Extract the (x, y) coordinate from the center of the cell holding the provided text.  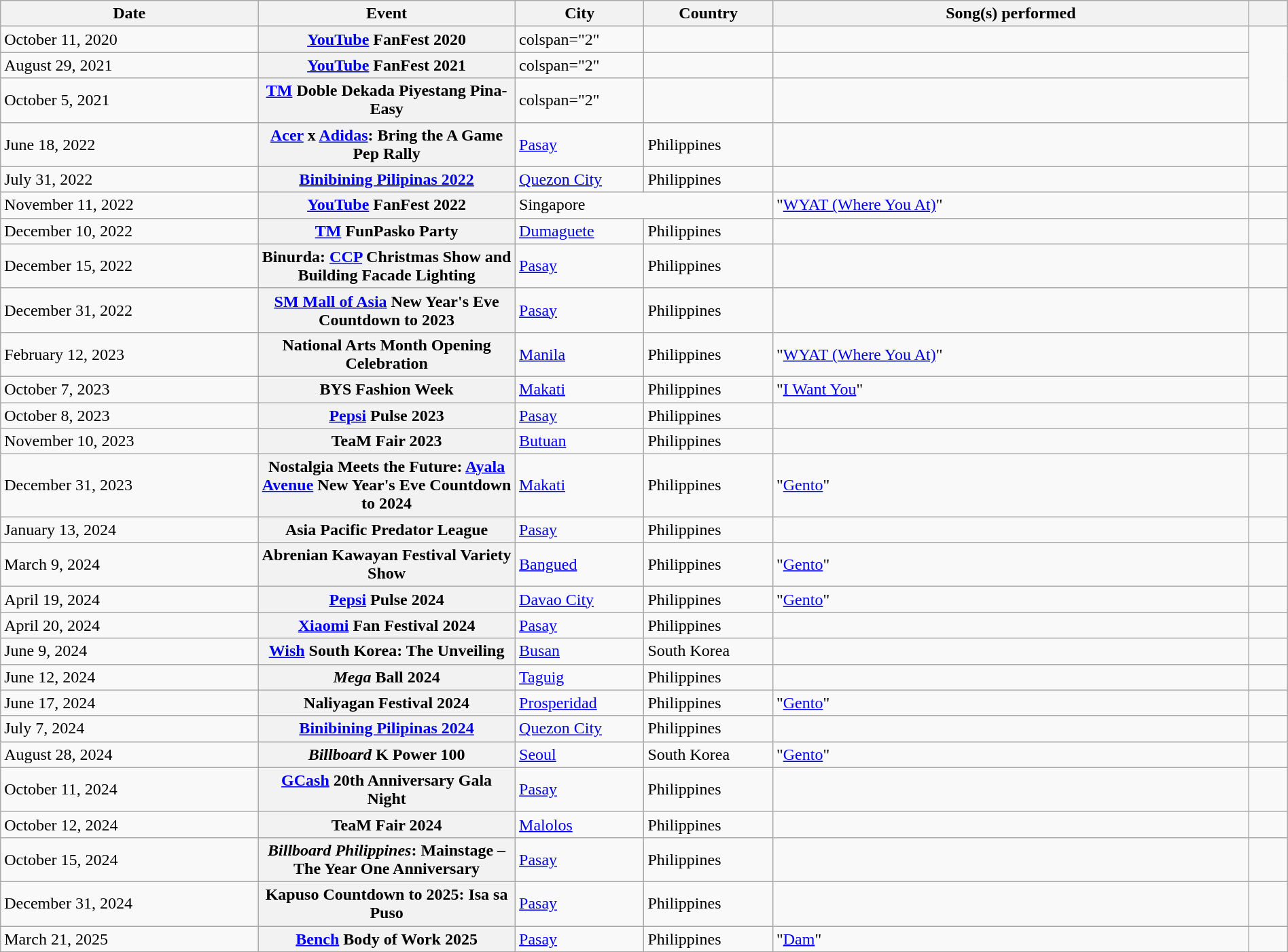
Billboard K Power 100 (387, 754)
Nostalgia Meets the Future: Ayala Avenue New Year's Eve Countdown to 2024 (387, 486)
"I Want You" (1011, 389)
YouTube FanFest 2022 (387, 205)
Binibining Pilipinas 2024 (387, 729)
Singapore (644, 205)
Pepsi Pulse 2023 (387, 415)
October 11, 2024 (129, 789)
March 9, 2024 (129, 565)
December 31, 2024 (129, 903)
November 10, 2023 (129, 441)
Davao City (580, 600)
TeaM Fair 2023 (387, 441)
October 8, 2023 (129, 415)
Naliyagan Festival 2024 (387, 703)
December 15, 2022 (129, 266)
YouTube FanFest 2020 (387, 39)
June 9, 2024 (129, 651)
TM Doble Dekada Piyestang Pina-Easy (387, 100)
April 20, 2024 (129, 625)
December 31, 2023 (129, 486)
June 12, 2024 (129, 677)
Mega Ball 2024 (387, 677)
Pepsi Pulse 2024 (387, 600)
June 18, 2022 (129, 144)
TeaM Fair 2024 (387, 824)
BYS Fashion Week (387, 389)
Butuan (580, 441)
December 31, 2022 (129, 310)
"Dam" (1011, 939)
Wish South Korea: The Unveiling (387, 651)
October 12, 2024 (129, 824)
Date (129, 14)
January 13, 2024 (129, 530)
Country (708, 14)
October 15, 2024 (129, 860)
October 5, 2021 (129, 100)
Taguig (580, 677)
YouTube FanFest 2021 (387, 65)
August 29, 2021 (129, 65)
October 7, 2023 (129, 389)
Prosperidad (580, 703)
December 10, 2022 (129, 231)
Billboard Philippines: Mainstage – The Year One Anniversary (387, 860)
Asia Pacific Predator League (387, 530)
GCash 20th Anniversary Gala Night (387, 789)
Busan (580, 651)
July 7, 2024 (129, 729)
Binibining Pilipinas 2022 (387, 179)
Binurda: CCP Christmas Show and Building Facade Lighting (387, 266)
TM FunPasko Party (387, 231)
August 28, 2024 (129, 754)
Manila (580, 354)
March 21, 2025 (129, 939)
February 12, 2023 (129, 354)
Bangued (580, 565)
Song(s) performed (1011, 14)
National Arts Month Opening Celebration (387, 354)
Malolos (580, 824)
April 19, 2024 (129, 600)
July 31, 2022 (129, 179)
City (580, 14)
Seoul (580, 754)
Acer x Adidas: Bring the A Game Pep Rally (387, 144)
Abrenian Kawayan Festival Variety Show (387, 565)
Event (387, 14)
Kapuso Countdown to 2025: Isa sa Puso (387, 903)
November 11, 2022 (129, 205)
Xiaomi Fan Festival 2024 (387, 625)
October 11, 2020 (129, 39)
Dumaguete (580, 231)
Bench Body of Work 2025 (387, 939)
SM Mall of Asia New Year's Eve Countdown to 2023 (387, 310)
June 17, 2024 (129, 703)
